Return [X, Y] of the center of cell containing provided text 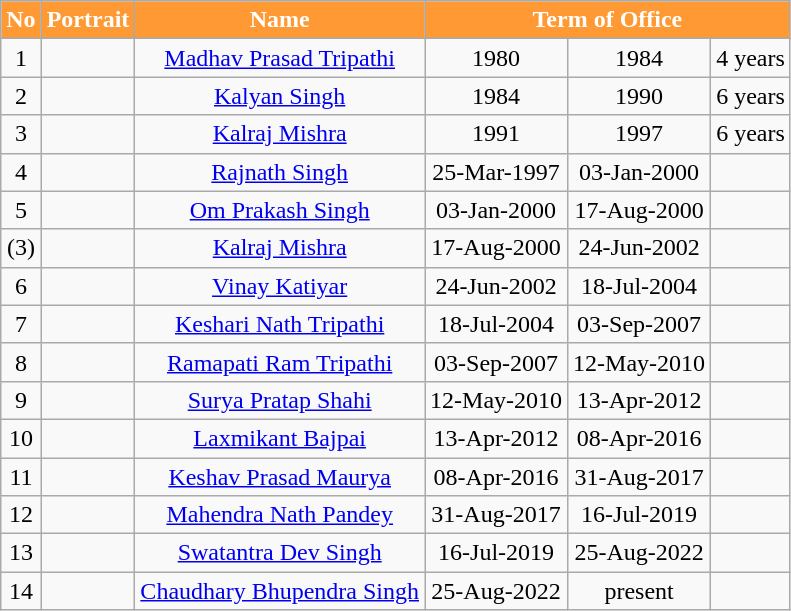
Kalyan Singh [280, 96]
Portrait [88, 20]
Ramapati Ram Tripathi [280, 362]
7 [21, 324]
Swatantra Dev Singh [280, 553]
3 [21, 134]
1980 [496, 58]
(3) [21, 248]
13 [21, 553]
10 [21, 438]
Name [280, 20]
4 years [751, 58]
4 [21, 172]
6 [21, 286]
12 [21, 515]
1 [21, 58]
1997 [640, 134]
Term of Office [608, 20]
11 [21, 477]
5 [21, 210]
Vinay Katiyar [280, 286]
2 [21, 96]
Surya Pratap Shahi [280, 400]
9 [21, 400]
Laxmikant Bajpai [280, 438]
25-Mar-1997 [496, 172]
Chaudhary Bhupendra Singh [280, 591]
Keshari Nath Tripathi [280, 324]
8 [21, 362]
Madhav Prasad Tripathi [280, 58]
Mahendra Nath Pandey [280, 515]
1991 [496, 134]
1990 [640, 96]
present [640, 591]
Keshav Prasad Maurya [280, 477]
14 [21, 591]
Rajnath Singh [280, 172]
No [21, 20]
Om Prakash Singh [280, 210]
